Pinpoint the cell where the given text exists, returning its (x, y) midpoint coordinate. 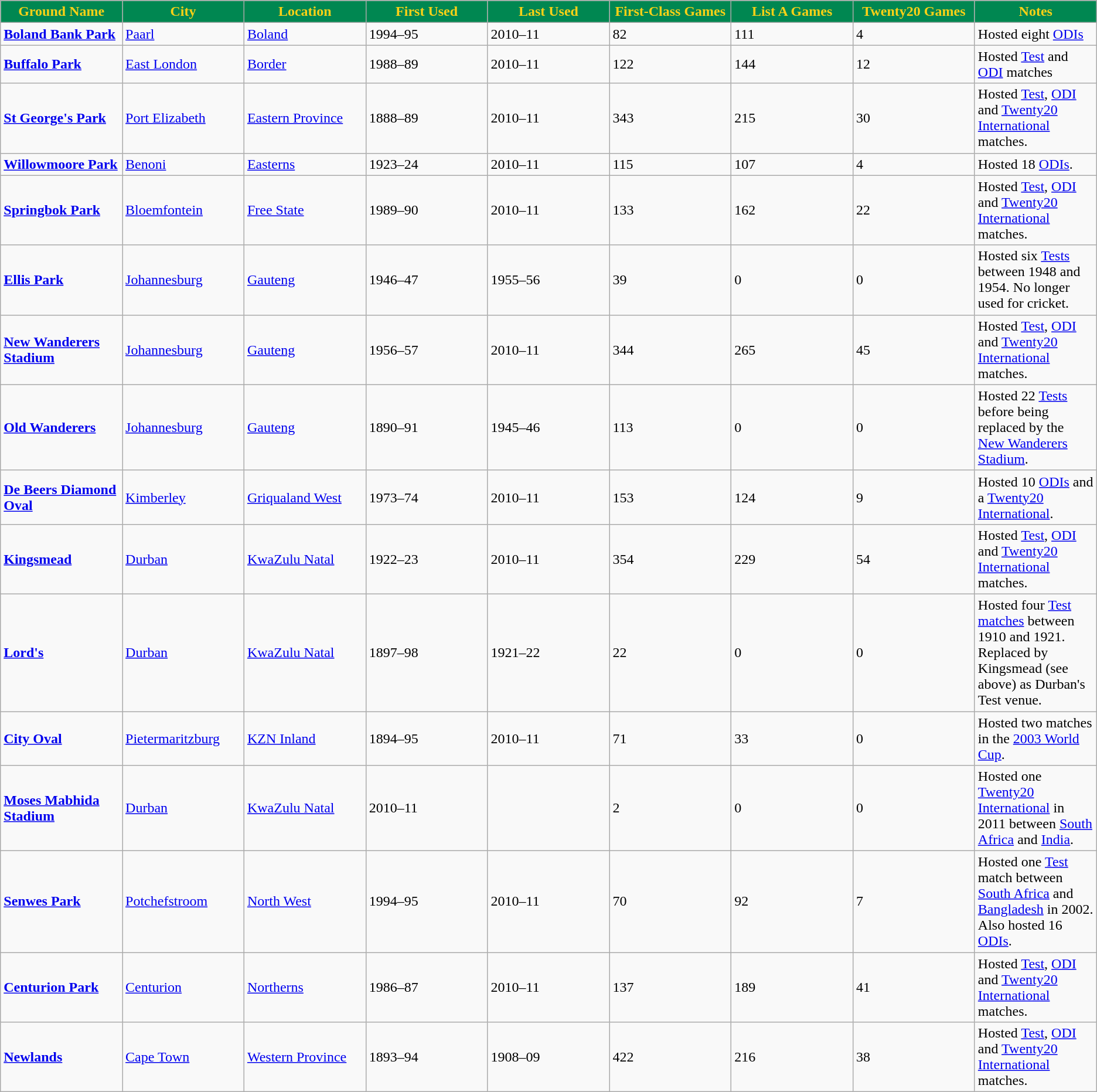
Bloemfontein (183, 210)
1955–56 (548, 280)
38 (914, 1057)
9 (914, 497)
1945–46 (548, 427)
354 (670, 559)
122 (670, 64)
265 (792, 349)
List A Games (792, 12)
153 (670, 497)
Northerns (305, 987)
First-Class Games (670, 12)
7 (914, 902)
1989–90 (427, 210)
1921–22 (548, 652)
2 (670, 808)
Eastern Province (305, 118)
Port Elizabeth (183, 118)
107 (792, 164)
Hosted eight ODIs (1035, 34)
Hosted 18 ODIs. (1035, 164)
De Beers Diamond Oval (62, 497)
City Oval (62, 739)
Benoni (183, 164)
Location (305, 12)
Hosted two matches in the 2003 World Cup. (1035, 739)
422 (670, 1057)
Hosted one Test match between South Africa and Bangladesh in 2002. Also hosted 16 ODIs. (1035, 902)
Centurion Park (62, 987)
216 (792, 1057)
Ellis Park (62, 280)
1956–57 (427, 349)
Twenty20 Games (914, 12)
Senwes Park (62, 902)
12 (914, 64)
Kimberley (183, 497)
Last Used (548, 12)
343 (670, 118)
113 (670, 427)
Hosted four Test matches between 1910 and 1921. Replaced by Kingsmead (see above) as Durban's Test venue. (1035, 652)
Cape Town (183, 1057)
1988–89 (427, 64)
North West (305, 902)
Willowmoore Park (62, 164)
92 (792, 902)
Border (305, 64)
Newlands (62, 1057)
Hosted one Twenty20 International in 2011 between South Africa and India. (1035, 808)
82 (670, 34)
1922–23 (427, 559)
Old Wanderers (62, 427)
Hosted six Tests between 1948 and 1954. No longer used for cricket. (1035, 280)
Hosted 10 ODIs and a Twenty20 International. (1035, 497)
Hosted 22 Tests before being replaced by the New Wanderers Stadium. (1035, 427)
St George's Park (62, 118)
70 (670, 902)
137 (670, 987)
1908–09 (548, 1057)
Griqualand West (305, 497)
East London (183, 64)
Free State (305, 210)
33 (792, 739)
344 (670, 349)
City (183, 12)
1894–95 (427, 739)
Buffalo Park (62, 64)
Western Province (305, 1057)
1893–94 (427, 1057)
39 (670, 280)
Kingsmead (62, 559)
Centurion (183, 987)
45 (914, 349)
Ground Name (62, 12)
Moses Mabhida Stadium (62, 808)
Potchefstroom (183, 902)
Springbok Park (62, 210)
Boland Bank Park (62, 34)
115 (670, 164)
229 (792, 559)
1897–98 (427, 652)
133 (670, 210)
Lord's (62, 652)
Easterns (305, 164)
1890–91 (427, 427)
111 (792, 34)
54 (914, 559)
189 (792, 987)
First Used (427, 12)
30 (914, 118)
New Wanderers Stadium (62, 349)
Boland (305, 34)
Paarl (183, 34)
KZN Inland (305, 739)
1946–47 (427, 280)
1923–24 (427, 164)
162 (792, 210)
1986–87 (427, 987)
Pietermaritzburg (183, 739)
1888–89 (427, 118)
144 (792, 64)
215 (792, 118)
41 (914, 987)
71 (670, 739)
124 (792, 497)
Notes (1035, 12)
Hosted Test and ODI matches (1035, 64)
1973–74 (427, 497)
